Detect which cell encompasses the target text, then output its (X, Y) center coordinate. 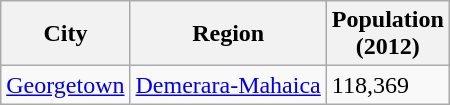
Demerara-Mahaica (228, 85)
City (66, 34)
Georgetown (66, 85)
Region (228, 34)
118,369 (388, 85)
Population(2012) (388, 34)
